Search for the cell housing the specified text and yield its (X, Y) center coordinate. 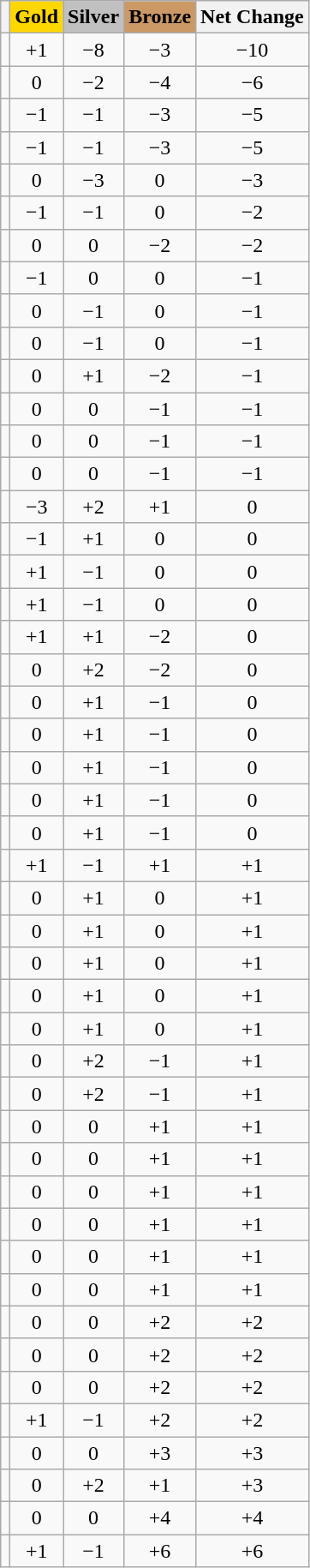
−6 (253, 82)
−10 (253, 50)
−4 (160, 82)
Net Change (253, 17)
−8 (94, 50)
Bronze (160, 17)
Gold (37, 17)
Silver (94, 17)
